Determine the (x, y) coordinate at the center of the cell enclosing the given text.  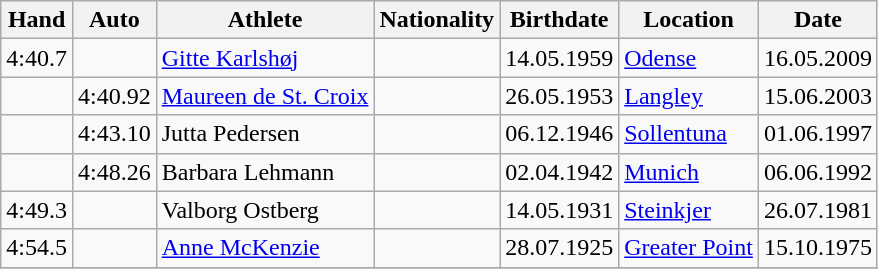
Date (818, 20)
Athlete (265, 20)
Hand (37, 20)
Gitte Karlshøj (265, 58)
Langley (689, 96)
26.07.1981 (818, 210)
4:43.10 (114, 134)
Barbara Lehmann (265, 172)
Anne McKenzie (265, 248)
15.06.2003 (818, 96)
06.12.1946 (560, 134)
Location (689, 20)
14.05.1931 (560, 210)
4:49.3 (37, 210)
Odense (689, 58)
14.05.1959 (560, 58)
Birthdate (560, 20)
16.05.2009 (818, 58)
Maureen de St. Croix (265, 96)
Jutta Pedersen (265, 134)
02.04.1942 (560, 172)
26.05.1953 (560, 96)
Steinkjer (689, 210)
4:40.7 (37, 58)
Munich (689, 172)
Nationality (437, 20)
06.06.1992 (818, 172)
4:54.5 (37, 248)
01.06.1997 (818, 134)
4:48.26 (114, 172)
28.07.1925 (560, 248)
Auto (114, 20)
Sollentuna (689, 134)
15.10.1975 (818, 248)
Greater Point (689, 248)
Valborg Ostberg (265, 210)
4:40.92 (114, 96)
